Detect which cell encompasses the target text, then output its (x, y) center coordinate. 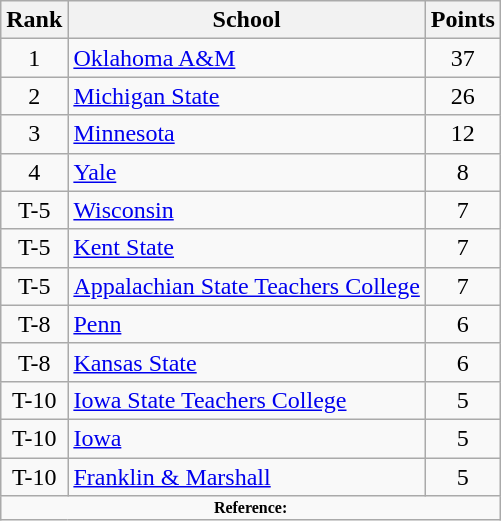
School (246, 20)
3 (34, 134)
Iowa State Teachers College (246, 400)
Yale (246, 172)
26 (462, 96)
2 (34, 96)
Franklin & Marshall (246, 477)
8 (462, 172)
Iowa (246, 438)
Penn (246, 324)
Appalachian State Teachers College (246, 286)
Kent State (246, 248)
Minnesota (246, 134)
1 (34, 58)
4 (34, 172)
Oklahoma A&M (246, 58)
Rank (34, 20)
Reference: (251, 508)
37 (462, 58)
Michigan State (246, 96)
12 (462, 134)
Wisconsin (246, 210)
Points (462, 20)
Kansas State (246, 362)
